Scan for the cell matching the given text and deliver its (x, y) coordinate at center. 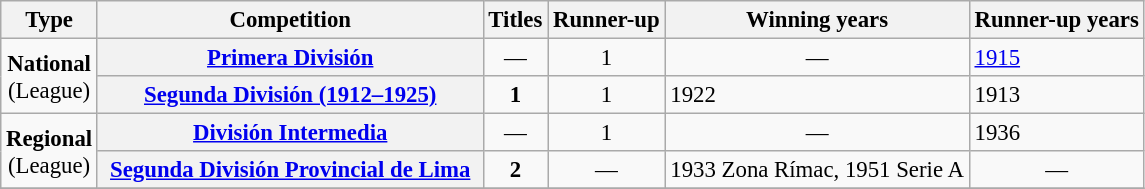
División Intermedia (290, 133)
Runner-up (606, 20)
Competition (290, 20)
2 (516, 170)
Segunda División (1912–1925) (290, 95)
Winning years (817, 20)
Primera División (290, 58)
Regional(League) (50, 152)
1915 (1056, 58)
Runner-up years (1056, 20)
1922 (817, 95)
1913 (1056, 95)
National(League) (50, 76)
Type (50, 20)
Titles (516, 20)
Segunda División Provincial de Lima (290, 170)
1936 (1056, 133)
1933 Zona Rímac, 1951 Serie A (817, 170)
